Detect which cell encompasses the target text, then output its [X, Y] center coordinate. 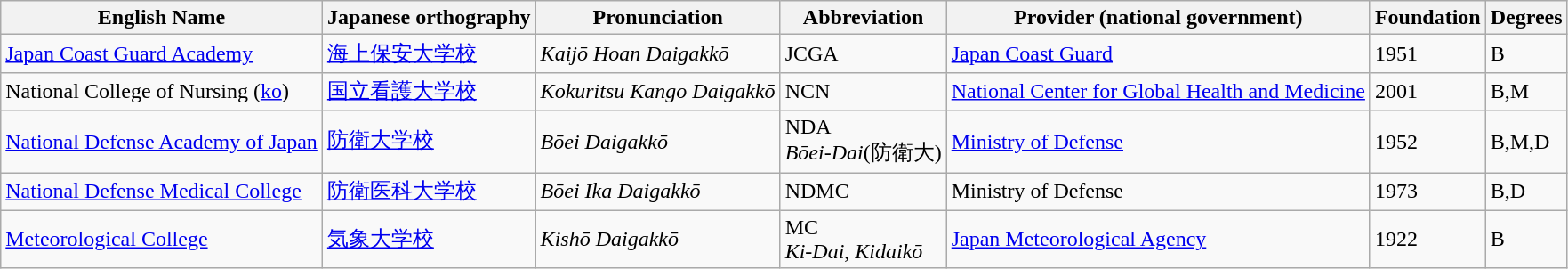
Bōei Daigakkō [658, 142]
MCKi-Dai, Kidaikō [863, 239]
NCN [863, 91]
National Defense Academy of Japan [162, 142]
B,M,D [1526, 142]
B,M [1526, 91]
Abbreviation [863, 18]
Provider (national government) [1158, 18]
Japan Coast Guard [1158, 53]
National Defense Medical College [162, 192]
Kaijō Hoan Daigakkō [658, 53]
1952 [1427, 142]
NDMC [863, 192]
2001 [1427, 91]
NDABōei-Dai(防衛大) [863, 142]
1922 [1427, 239]
Japanese orthography [429, 18]
Pronunciation [658, 18]
Degrees [1526, 18]
気象大学校 [429, 239]
B,D [1526, 192]
防衛大学校 [429, 142]
Meteorological College [162, 239]
海上保安大学校 [429, 53]
National Center for Global Health and Medicine [1158, 91]
Kishō Daigakkō [658, 239]
1951 [1427, 53]
National College of Nursing (ko) [162, 91]
1973 [1427, 192]
English Name [162, 18]
Japan Coast Guard Academy [162, 53]
Foundation [1427, 18]
Bōei Ika Daigakkō [658, 192]
Japan Meteorological Agency [1158, 239]
防衛医科大学校 [429, 192]
JCGA [863, 53]
国立看護大学校 [429, 91]
Kokuritsu Kango Daigakkō [658, 91]
